From the cell containing the given text, extract its center point as (X, Y) coordinate. 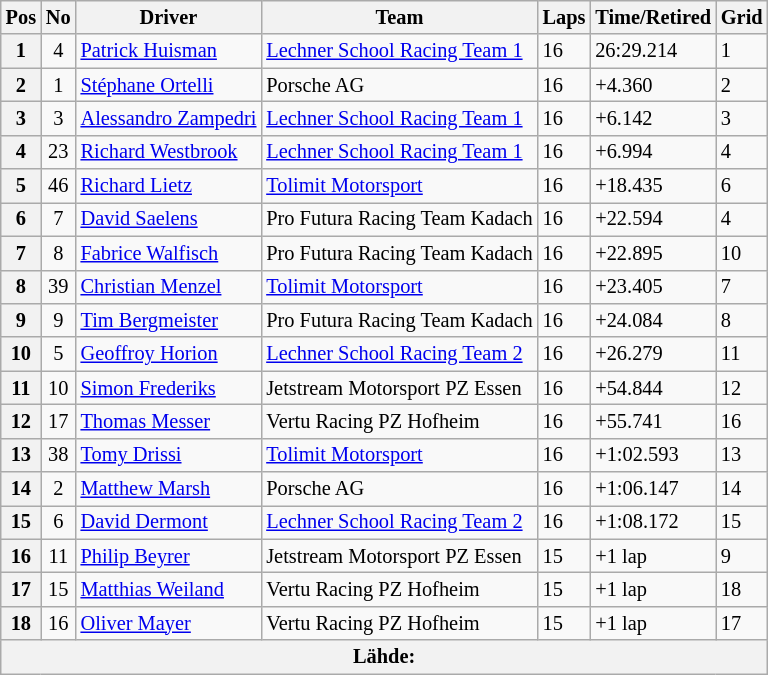
Laps (564, 17)
+1:08.172 (653, 522)
Richard Lietz (169, 186)
+22.895 (653, 253)
+1:06.147 (653, 489)
38 (58, 455)
Oliver Mayer (169, 623)
+18.435 (653, 186)
Christian Menzel (169, 287)
26:29.214 (653, 51)
+54.844 (653, 388)
Simon Frederiks (169, 388)
Tomy Drissi (169, 455)
Stéphane Ortelli (169, 85)
No (58, 17)
David Dermont (169, 522)
Richard Westbrook (169, 152)
Matthew Marsh (169, 489)
Time/Retired (653, 17)
Patrick Huisman (169, 51)
46 (58, 186)
+1:02.593 (653, 455)
+6.142 (653, 118)
Lähde: (384, 657)
+4.360 (653, 85)
Pos (21, 17)
Matthias Weiland (169, 589)
Driver (169, 17)
Philip Beyrer (169, 556)
David Saelens (169, 219)
+23.405 (653, 287)
Fabrice Walfisch (169, 253)
+6.994 (653, 152)
Tim Bergmeister (169, 320)
+55.741 (653, 421)
Team (399, 17)
Thomas Messer (169, 421)
39 (58, 287)
Geoffroy Horion (169, 354)
+22.594 (653, 219)
+24.084 (653, 320)
Alessandro Zampedri (169, 118)
+26.279 (653, 354)
23 (58, 152)
Grid (742, 17)
